Pinpoint the cell where the given text exists, returning its [x, y] midpoint coordinate. 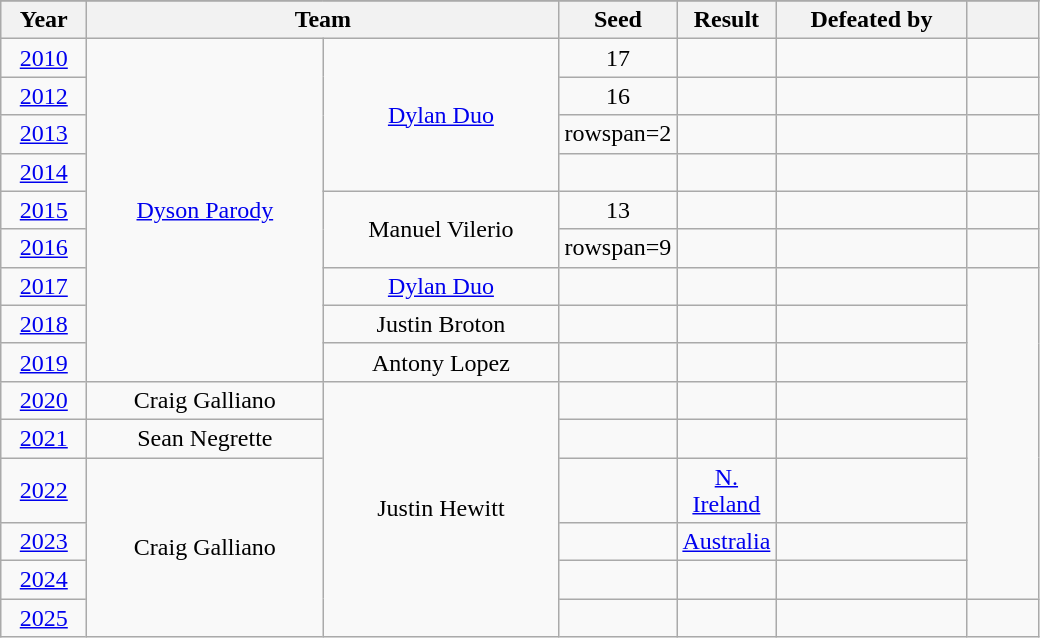
2015 [44, 210]
N. Ireland [726, 490]
2020 [44, 400]
Manuel Vilerio [441, 229]
Justin Broton [441, 324]
2016 [44, 248]
Seed [618, 20]
2022 [44, 490]
2023 [44, 542]
2010 [44, 58]
Australia [726, 542]
Team [323, 20]
13 [618, 210]
Dyson Parody [205, 210]
2012 [44, 96]
2017 [44, 286]
2013 [44, 134]
2019 [44, 362]
2018 [44, 324]
Justin Hewitt [441, 508]
2014 [44, 172]
Defeated by [872, 20]
Year [44, 20]
rowspan=2 [618, 134]
2021 [44, 438]
2025 [44, 618]
16 [618, 96]
Sean Negrette [205, 438]
17 [618, 58]
rowspan=9 [618, 248]
2024 [44, 580]
Antony Lopez [441, 362]
Result [726, 20]
